Scan for the cell matching the given text and deliver its (X, Y) coordinate at center. 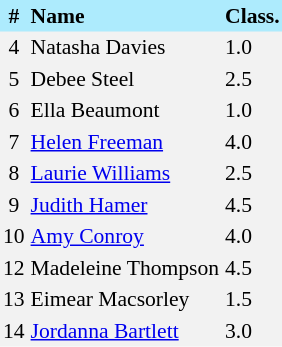
Laurie Williams (125, 174)
4 (14, 48)
Name (125, 16)
10 (14, 236)
8 (14, 174)
Helen Freeman (125, 142)
# (14, 16)
Natasha Davies (125, 48)
Debee Steel (125, 79)
5 (14, 79)
Judith Hamer (125, 205)
Madeleine Thompson (125, 268)
12 (14, 268)
Ella Beaumont (125, 110)
Jordanna Bartlett (125, 331)
14 (14, 331)
6 (14, 110)
9 (14, 205)
13 (14, 300)
Eimear Macsorley (125, 300)
Amy Conroy (125, 236)
7 (14, 142)
